Extract the [x, y] coordinate from the center of the cell holding the provided text.  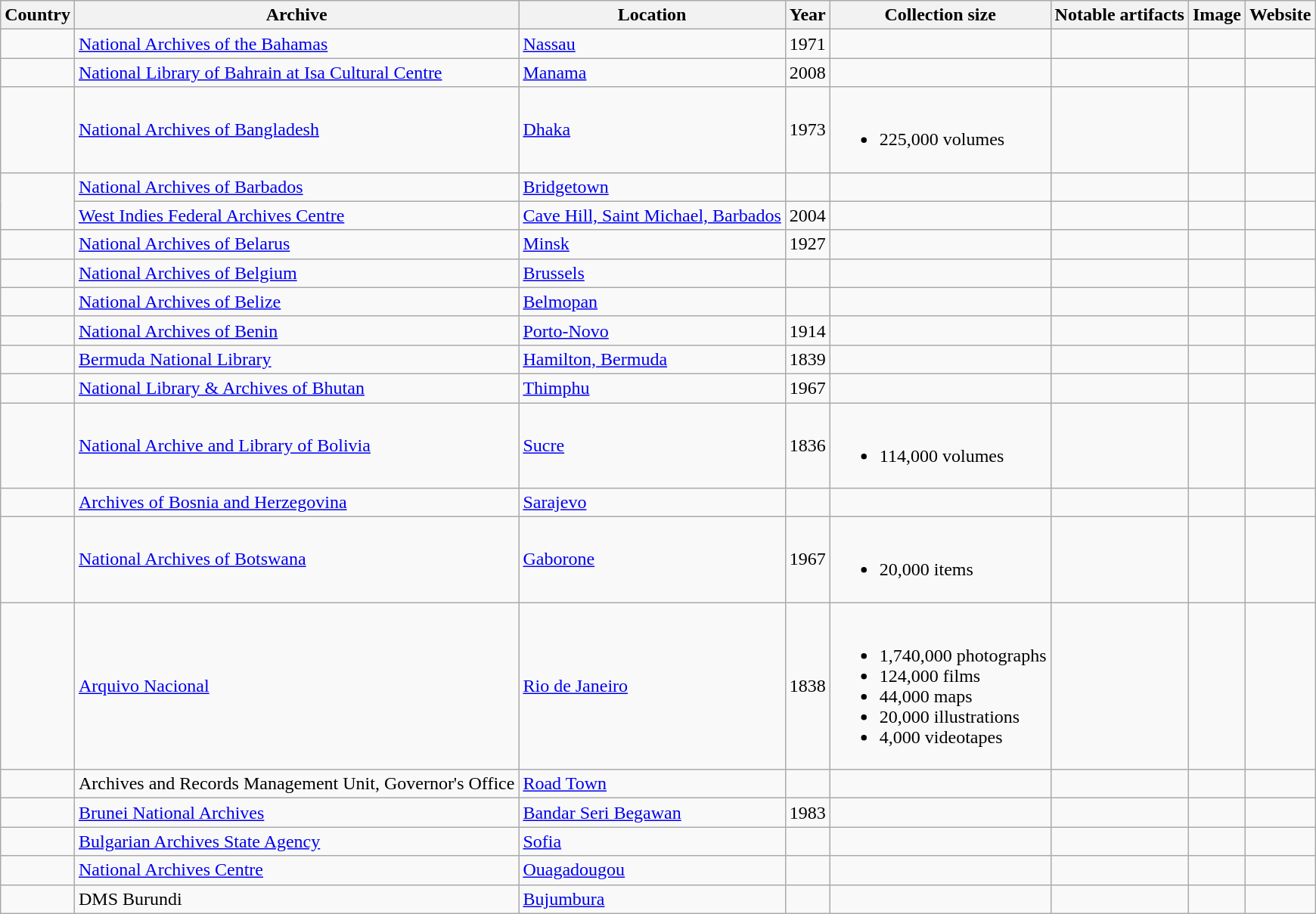
Bulgarian Archives State Agency [296, 841]
West Indies Federal Archives Centre [296, 215]
Hamilton, Bermuda [652, 359]
National Archives of Bangladesh [296, 130]
National Library & Archives of Bhutan [296, 388]
2008 [808, 73]
Bujumbura [652, 899]
Brunei National Archives [296, 813]
1971 [808, 44]
Archives and Records Management Unit, Governor's Office [296, 784]
114,000 volumes [940, 445]
Archive [296, 15]
National Library of Bahrain at Isa Cultural Centre [296, 73]
1983 [808, 813]
Arquivo Nacional [296, 686]
Gaborone [652, 559]
Sucre [652, 445]
Thimphu [652, 388]
Road Town [652, 784]
1973 [808, 130]
National Archives of Belarus [296, 244]
Belmopan [652, 302]
1838 [808, 686]
Dhaka [652, 130]
Collection size [940, 15]
National Archives of Benin [296, 330]
1914 [808, 330]
Bridgetown [652, 187]
Cave Hill, Saint Michael, Barbados [652, 215]
National Archives of the Bahamas [296, 44]
Sarajevo [652, 503]
Location [652, 15]
20,000 items [940, 559]
Notable artifacts [1119, 15]
1,740,000 photographs124,000 films44,000 maps20,000 illustrations4,000 videotapes [940, 686]
Manama [652, 73]
National Archives of Belize [296, 302]
1836 [808, 445]
Sofia [652, 841]
Year [808, 15]
Image [1216, 15]
Ouagadougou [652, 870]
225,000 volumes [940, 130]
National Archives of Barbados [296, 187]
National Archives Centre [296, 870]
1839 [808, 359]
Archives of Bosnia and Herzegovina [296, 503]
National Archives of Belgium [296, 273]
Bandar Seri Begawan [652, 813]
National Archives of Botswana [296, 559]
1927 [808, 244]
Bermuda National Library [296, 359]
Brussels [652, 273]
Website [1280, 15]
Minsk [652, 244]
2004 [808, 215]
Country [38, 15]
DMS Burundi [296, 899]
National Archive and Library of Bolivia [296, 445]
Porto-Novo [652, 330]
Nassau [652, 44]
Rio de Janeiro [652, 686]
